From the cell containing the given text, extract its center point as [X, Y] coordinate. 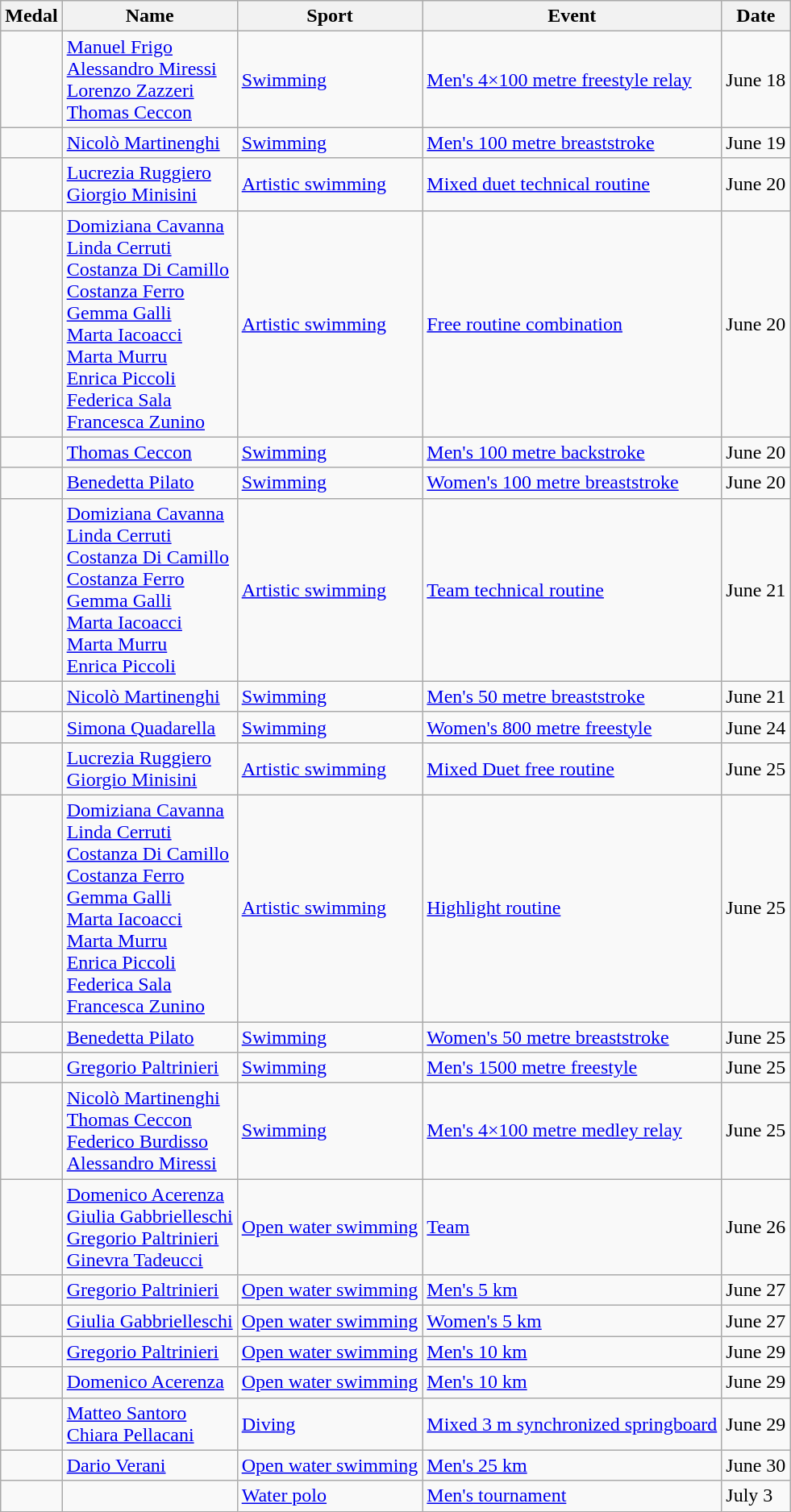
Matteo SantoroChiara Pellacani [150, 1423]
Water polo [330, 1496]
Giulia Gabbrielleschi [150, 1321]
June 24 [756, 727]
June 18 [756, 79]
Men's 1500 metre freestyle [572, 1068]
Name [150, 16]
Medal [31, 16]
Men's 100 metre breaststroke [572, 143]
July 3 [756, 1496]
Domiziana CavannaLinda CerrutiCostanza Di CamilloCostanza FerroGemma GalliMarta IacoacciMarta MurruEnrica Piccoli [150, 590]
Free routine combination [572, 324]
Team technical routine [572, 590]
Sport [330, 16]
June 30 [756, 1465]
Mixed duet technical routine [572, 184]
Highlight routine [572, 908]
Men's 100 metre backstroke [572, 452]
Manuel FrigoAlessandro MiressiLorenzo ZazzeriThomas Ceccon [150, 79]
Women's 800 metre freestyle [572, 727]
Simona Quadarella [150, 727]
Domenico AcerenzaGiulia GabbrielleschiGregorio PaltrinieriGinevra Tadeucci [150, 1227]
Domenico Acerenza [150, 1382]
Date [756, 16]
June 26 [756, 1227]
Women's 5 km [572, 1321]
Mixed 3 m synchronized springboard [572, 1423]
Mixed Duet free routine [572, 769]
Nicolò MartinenghiThomas CecconFederico BurdissoAlessandro Miressi [150, 1132]
Thomas Ceccon [150, 452]
Women's 100 metre breaststroke [572, 483]
Men's 25 km [572, 1465]
Men's 5 km [572, 1290]
Diving [330, 1423]
Men's 50 metre breaststroke [572, 696]
Event [572, 16]
Men's 4×100 metre medley relay [572, 1132]
Women's 50 metre breaststroke [572, 1037]
Men's 4×100 metre freestyle relay [572, 79]
Team [572, 1227]
June 19 [756, 143]
Dario Verani [150, 1465]
Men's tournament [572, 1496]
